Pinpoint the cell where the given text exists, returning its (x, y) midpoint coordinate. 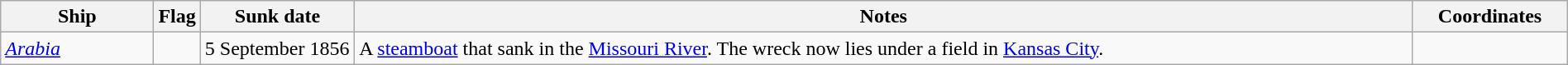
Ship (78, 17)
A steamboat that sank in the Missouri River. The wreck now lies under a field in Kansas City. (883, 48)
Arabia (78, 48)
Coordinates (1490, 17)
Notes (883, 17)
Sunk date (278, 17)
5 September 1856 (278, 48)
Flag (177, 17)
